Provide the (x, y) coordinate of the cell's center where the given text is located.  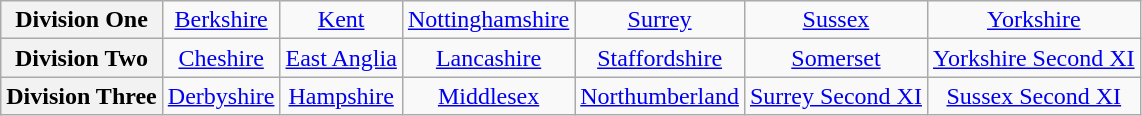
Sussex (836, 20)
Division Three (82, 96)
Division Two (82, 58)
Hampshire (341, 96)
Surrey (660, 20)
Staffordshire (660, 58)
Derbyshire (221, 96)
Berkshire (221, 20)
Sussex Second XI (1034, 96)
East Anglia (341, 58)
Division One (82, 20)
Nottinghamshire (488, 20)
Surrey Second XI (836, 96)
Lancashire (488, 58)
Middlesex (488, 96)
Kent (341, 20)
Yorkshire (1034, 20)
Northumberland (660, 96)
Somerset (836, 58)
Yorkshire Second XI (1034, 58)
Cheshire (221, 58)
